Find where the given text appears and provide that cell's center as (X, Y) coordinate. 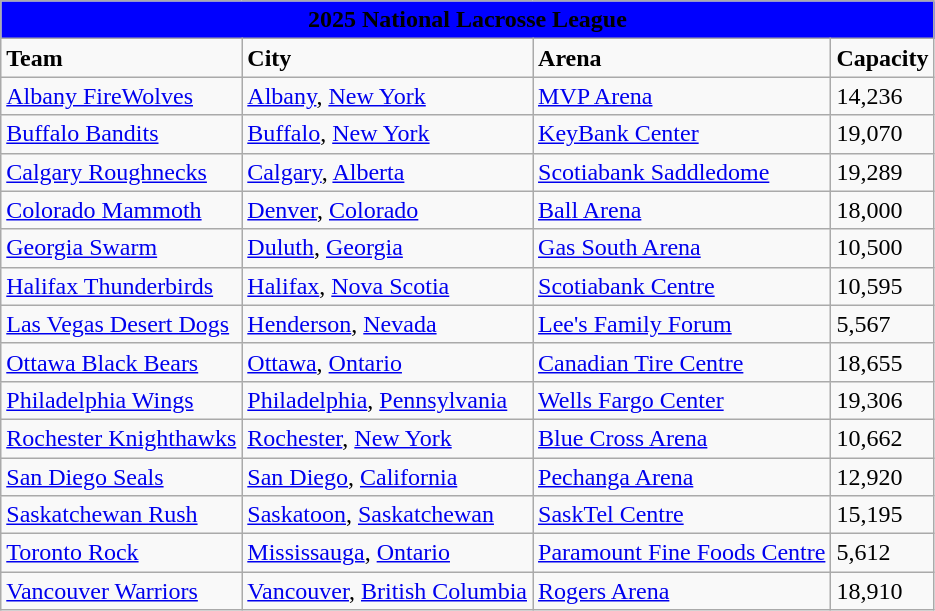
Pechanga Arena (682, 477)
Paramount Fine Foods Centre (682, 553)
Wells Fargo Center (682, 400)
Toronto Rock (122, 553)
Mississauga, Ontario (388, 553)
Buffalo Bandits (122, 134)
19,070 (882, 134)
Rogers Arena (682, 591)
Henderson, Nevada (388, 324)
Georgia Swarm (122, 248)
Denver, Colorado (388, 210)
Duluth, Georgia (388, 248)
Ottawa, Ontario (388, 362)
Saskatchewan Rush (122, 515)
Blue Cross Arena (682, 438)
15,195 (882, 515)
Scotiabank Centre (682, 286)
Halifax, Nova Scotia (388, 286)
Colorado Mammoth (122, 210)
10,662 (882, 438)
Ball Arena (682, 210)
Calgary Roughnecks (122, 172)
Las Vegas Desert Dogs (122, 324)
10,595 (882, 286)
5,612 (882, 553)
Vancouver, British Columbia (388, 591)
Rochester Knighthawks (122, 438)
San Diego Seals (122, 477)
Arena (682, 58)
12,920 (882, 477)
Capacity (882, 58)
Ottawa Black Bears (122, 362)
18,000 (882, 210)
Vancouver Warriors (122, 591)
19,289 (882, 172)
SaskTel Centre (682, 515)
Saskatoon, Saskatchewan (388, 515)
Calgary, Alberta (388, 172)
City (388, 58)
Rochester, New York (388, 438)
Lee's Family Forum (682, 324)
5,567 (882, 324)
KeyBank Center (682, 134)
Philadelphia, Pennsylvania (388, 400)
Gas South Arena (682, 248)
Halifax Thunderbirds (122, 286)
Albany FireWolves (122, 96)
18,910 (882, 591)
Canadian Tire Centre (682, 362)
10,500 (882, 248)
MVP Arena (682, 96)
Albany, New York (388, 96)
18,655 (882, 362)
2025 National Lacrosse League (468, 20)
14,236 (882, 96)
San Diego, California (388, 477)
Scotiabank Saddledome (682, 172)
Team (122, 58)
Buffalo, New York (388, 134)
Philadelphia Wings (122, 400)
19,306 (882, 400)
